For the text-containing cell, return its midpoint in [x, y] coordinate format. 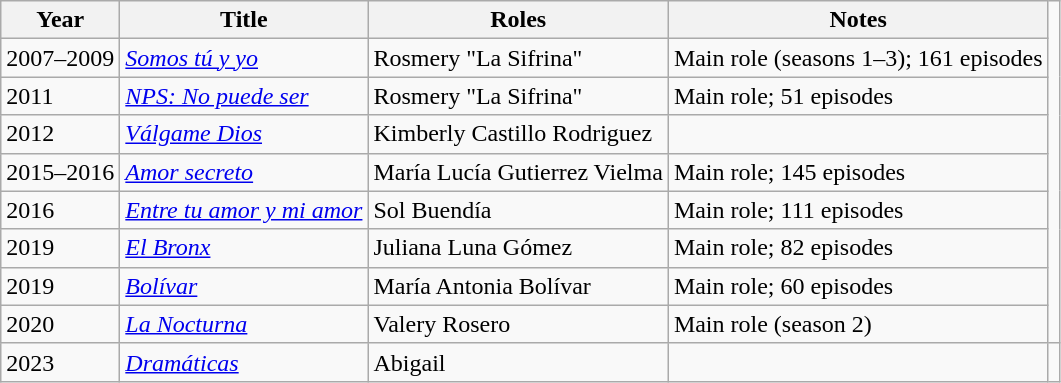
El Bronx [244, 248]
2016 [60, 210]
Main role; 82 episodes [858, 248]
Kimberly Castillo Rodriguez [518, 134]
Main role; 60 episodes [858, 286]
Válgame Dios [244, 134]
Amor secreto [244, 172]
2015–2016 [60, 172]
Roles [518, 20]
María Lucía Gutierrez Vielma [518, 172]
Dramáticas [244, 362]
Main role; 145 episodes [858, 172]
Abigail [518, 362]
Main role (seasons 1–3); 161 episodes [858, 58]
2007–2009 [60, 58]
Bolívar [244, 286]
Main role (season 2) [858, 324]
2023 [60, 362]
Valery Rosero [518, 324]
Somos tú y yo [244, 58]
2020 [60, 324]
NPS: No puede ser [244, 96]
Entre tu amor y mi amor [244, 210]
Notes [858, 20]
2011 [60, 96]
Sol Buendía [518, 210]
Title [244, 20]
Juliana Luna Gómez [518, 248]
La Nocturna [244, 324]
Main role; 111 episodes [858, 210]
Main role; 51 episodes [858, 96]
Year [60, 20]
María Antonia Bolívar [518, 286]
2012 [60, 134]
